Capture the cell that displays the provided text and extract its [x, y] central coordinate. 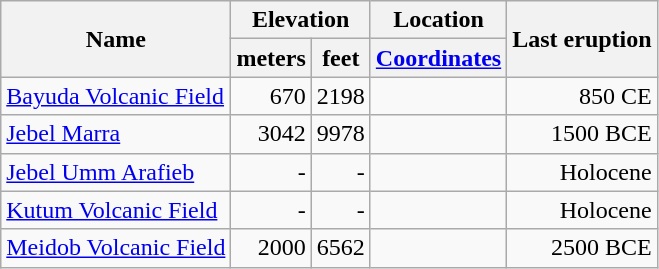
6562 [340, 248]
Kutum Volcanic Field [116, 210]
Jebel Umm Arafieb [116, 172]
Meidob Volcanic Field [116, 248]
Elevation [300, 20]
9978 [340, 134]
2198 [340, 96]
2000 [271, 248]
Name [116, 39]
3042 [271, 134]
feet [340, 58]
850 CE [582, 96]
1500 BCE [582, 134]
Jebel Marra [116, 134]
Last eruption [582, 39]
meters [271, 58]
Coordinates [438, 58]
2500 BCE [582, 248]
Location [438, 20]
Bayuda Volcanic Field [116, 96]
670 [271, 96]
